Determine the (x, y) coordinate at the center of the cell enclosing the given text.  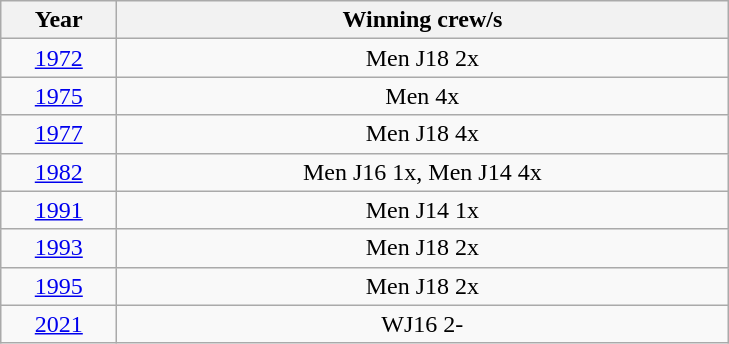
1993 (59, 248)
Men J16 1x, Men J14 4x (422, 172)
1995 (59, 286)
Men J14 1x (422, 210)
Winning crew/s (422, 20)
1972 (59, 58)
1975 (59, 96)
1982 (59, 172)
WJ16 2- (422, 324)
Year (59, 20)
Men 4x (422, 96)
1991 (59, 210)
2021 (59, 324)
1977 (59, 134)
Men J18 4x (422, 134)
